Detect which cell encompasses the target text, then output its (X, Y) center coordinate. 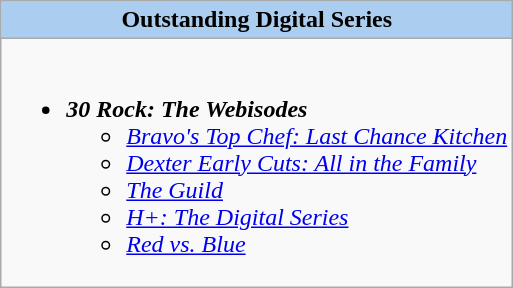
Outstanding Digital Series (257, 20)
30 Rock: The WebisodesBravo's Top Chef: Last Chance KitchenDexter Early Cuts: All in the FamilyThe GuildH+: The Digital SeriesRed vs. Blue (257, 163)
